Return the [x, y] coordinate for the center point of the cell that contains the specified text.  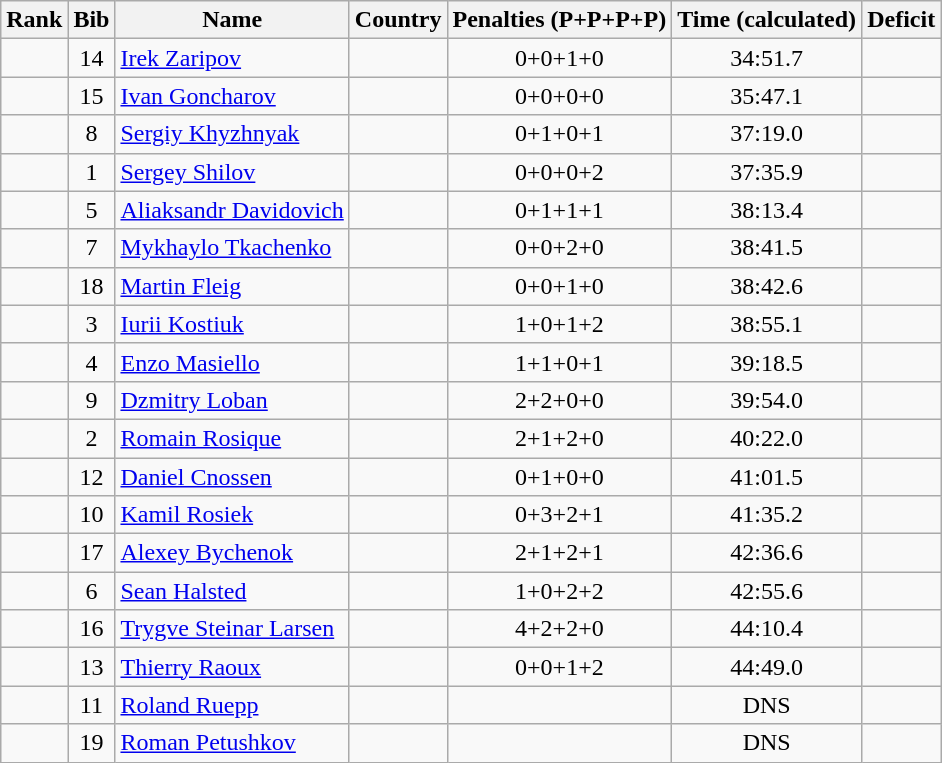
0+0+1+2 [560, 667]
4 [92, 362]
Name [232, 20]
1+0+2+2 [560, 591]
1 [92, 172]
34:51.7 [767, 58]
0+1+0+0 [560, 477]
4+2+2+0 [560, 629]
Dzmitry Loban [232, 400]
Aliaksandr Davidovich [232, 210]
Alexey Bychenok [232, 553]
0+3+2+1 [560, 515]
Romain Rosique [232, 438]
Bib [92, 20]
41:35.2 [767, 515]
14 [92, 58]
1+0+1+2 [560, 324]
7 [92, 248]
6 [92, 591]
2+1+2+0 [560, 438]
40:22.0 [767, 438]
8 [92, 134]
37:19.0 [767, 134]
0+0+2+0 [560, 248]
13 [92, 667]
39:54.0 [767, 400]
2+1+2+1 [560, 553]
0+0+0+0 [560, 96]
10 [92, 515]
38:55.1 [767, 324]
2 [92, 438]
19 [92, 743]
Roman Petushkov [232, 743]
Iurii Kostiuk [232, 324]
35:47.1 [767, 96]
Deficit [902, 20]
42:36.6 [767, 553]
9 [92, 400]
16 [92, 629]
1+1+0+1 [560, 362]
44:10.4 [767, 629]
Country [398, 20]
Roland Ruepp [232, 705]
38:42.6 [767, 286]
5 [92, 210]
0+1+1+1 [560, 210]
Sergiy Khyzhnyak [232, 134]
0+0+0+2 [560, 172]
38:41.5 [767, 248]
Thierry Raoux [232, 667]
Irek Zaripov [232, 58]
Ivan Goncharov [232, 96]
Time (calculated) [767, 20]
Sean Halsted [232, 591]
37:35.9 [767, 172]
44:49.0 [767, 667]
Daniel Cnossen [232, 477]
Penalties (P+P+P+P) [560, 20]
11 [92, 705]
38:13.4 [767, 210]
42:55.6 [767, 591]
Trygve Steinar Larsen [232, 629]
15 [92, 96]
0+1+0+1 [560, 134]
Martin Fleig [232, 286]
2+2+0+0 [560, 400]
17 [92, 553]
Sergey Shilov [232, 172]
39:18.5 [767, 362]
Rank [34, 20]
3 [92, 324]
Enzo Masiello [232, 362]
Mykhaylo Tkachenko [232, 248]
12 [92, 477]
41:01.5 [767, 477]
Kamil Rosiek [232, 515]
18 [92, 286]
